For the text-containing cell, return its midpoint in (X, Y) coordinate format. 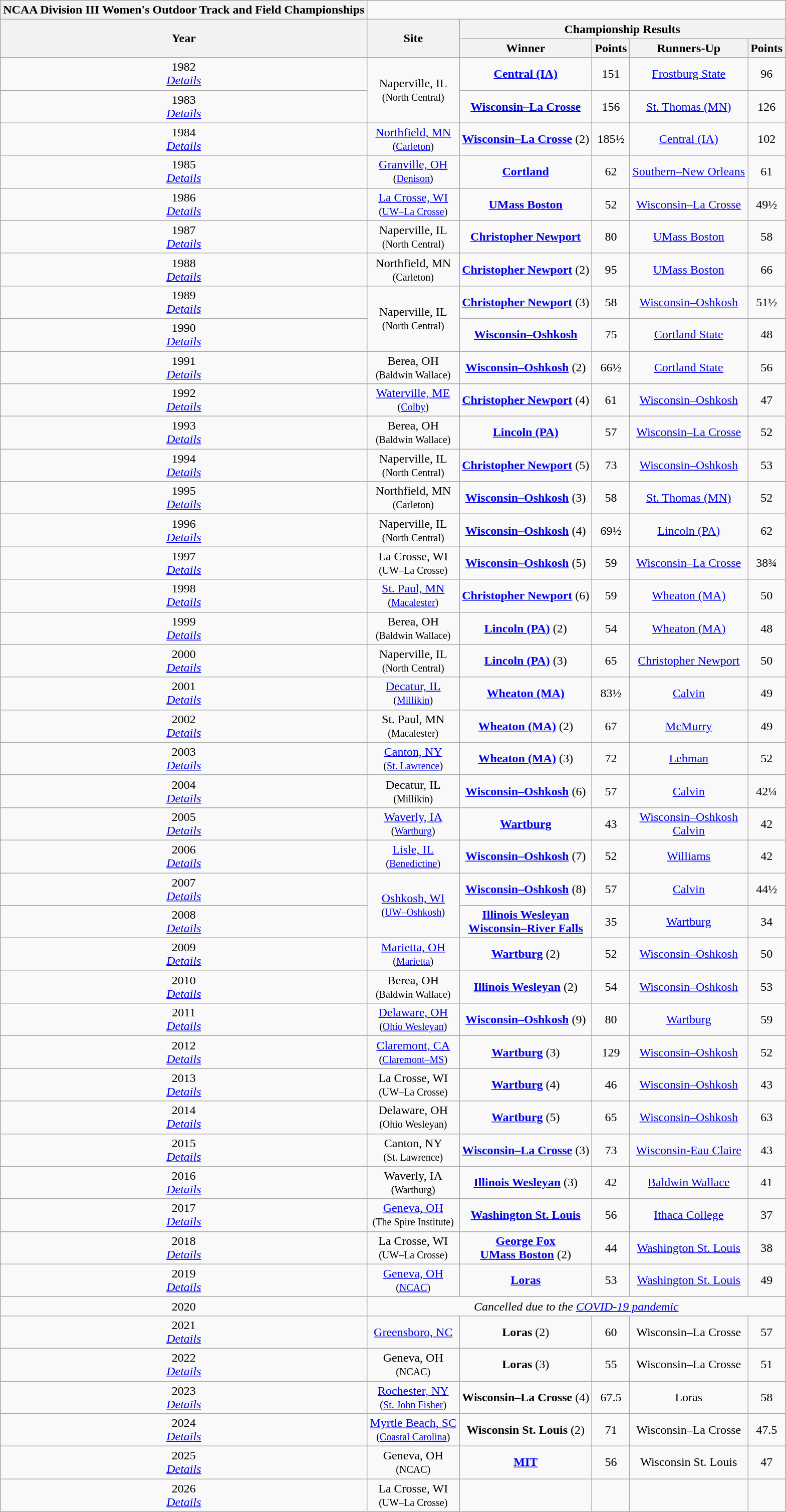
Illinois Wesleyan (3) (526, 1183)
67.5 (611, 1397)
Ithaca College (689, 1215)
126 (766, 106)
2025 Details (184, 1462)
2015 Details (184, 1150)
2010 Details (184, 987)
Wisconsin–Oshkosh (6) (526, 791)
2026 Details (184, 1495)
Frostburg State (689, 74)
NCAA Division III Women's Outdoor Track and Field Championships (184, 10)
Wisconsin St. Louis (689, 1462)
63 (766, 1118)
42¼ (766, 791)
Wartburg (2) (526, 954)
Marietta, OH(Marietta) (413, 954)
Granville, OH(Denison) (413, 171)
Christopher Newport (6) (526, 595)
Wartburg (5) (526, 1118)
Wisconsin St. Louis (2) (526, 1430)
Waterville, ME(Colby) (413, 400)
1996 Details (184, 530)
Lincoln (PA) (2) (526, 628)
185½ (611, 139)
Christopher Newport (2) (526, 270)
Wheaton (MA) (3) (526, 759)
37 (766, 1215)
Wartburg (3) (526, 1052)
1990 Details (184, 335)
156 (611, 106)
47.5 (766, 1430)
83½ (611, 694)
2007 Details (184, 889)
41 (766, 1183)
Year (184, 39)
George FoxUMass Boston (2) (526, 1248)
129 (611, 1052)
Wisconsin–Oshkosh (8) (526, 889)
2009 Details (184, 954)
1984 Details (184, 139)
38 (766, 1248)
Christopher Newport (3) (526, 302)
Wisconsin–OshkoshCalvin (689, 824)
66½ (611, 367)
Rochester, NY(St. John Fisher) (413, 1397)
Lehman (689, 759)
Wisconsin–La Crosse (4) (526, 1397)
55 (611, 1364)
1995 Details (184, 498)
2024 Details (184, 1430)
69½ (611, 530)
2004 Details (184, 791)
49½ (766, 204)
MIT (526, 1462)
Illinois WesleyanWisconsin–River Falls (526, 922)
2017 Details (184, 1215)
1983 Details (184, 106)
Claremont, CA(Claremont–MS) (413, 1052)
46 (611, 1085)
Winner (526, 48)
Geneva, OH(The Spire Institute) (413, 1215)
McMurry (689, 726)
102 (766, 139)
60 (611, 1332)
151 (611, 74)
2018 Details (184, 1248)
1999 Details (184, 628)
Lisle, IL(Benedictine) (413, 856)
2014 Details (184, 1118)
Wisconsin–La Crosse (3) (526, 1150)
1982 Details (184, 74)
Southern–New Orleans (689, 171)
71 (611, 1430)
2016 Details (184, 1183)
51½ (766, 302)
Wisconsin-Eau Claire (689, 1150)
1986 Details (184, 204)
2012 Details (184, 1052)
Loras (2) (526, 1332)
96 (766, 74)
72 (611, 759)
2020 (184, 1306)
1993 Details (184, 433)
1997 Details (184, 563)
Wartburg (4) (526, 1085)
44 (611, 1248)
Wheaton (MA) (2) (526, 726)
Site (413, 39)
1985 Details (184, 171)
2005 Details (184, 824)
66 (766, 270)
Lincoln (PA) (3) (526, 661)
2003 Details (184, 759)
38¾ (766, 563)
67 (611, 726)
Williams (689, 856)
Wisconsin–Oshkosh (9) (526, 1019)
1989 Details (184, 302)
44½ (766, 889)
2000 Details (184, 661)
Baldwin Wallace (689, 1183)
Myrtle Beach, SC(Coastal Carolina) (413, 1430)
Cortland (526, 171)
Wisconsin–Oshkosh (5) (526, 563)
34 (766, 922)
Wisconsin–Oshkosh (7) (526, 856)
2019 Details (184, 1280)
Wisconsin–La Crosse (2) (526, 139)
51 (766, 1364)
Oshkosh, WI(UW–Oshkosh) (413, 906)
2023 Details (184, 1397)
Loras (3) (526, 1364)
Illinois Wesleyan (2) (526, 987)
Christopher Newport (5) (526, 465)
Wisconsin–Oshkosh (3) (526, 498)
2006 Details (184, 856)
2008 Details (184, 922)
1992 Details (184, 400)
Greensboro, NC (413, 1332)
2021 Details (184, 1332)
2013 Details (184, 1085)
2011 Details (184, 1019)
2001 Details (184, 694)
95 (611, 270)
Runners-Up (689, 48)
35 (611, 922)
1998 Details (184, 595)
Wisconsin–Oshkosh (4) (526, 530)
Championship Results (622, 29)
Christopher Newport (4) (526, 400)
Wisconsin–Oshkosh (2) (526, 367)
1991 Details (184, 367)
1988 Details (184, 270)
75 (611, 335)
2002 Details (184, 726)
1994 Details (184, 465)
2022 Details (184, 1364)
1987 Details (184, 237)
Cancelled due to the COVID-19 pandemic (576, 1306)
